Search for the cell housing the specified text and yield its (x, y) center coordinate. 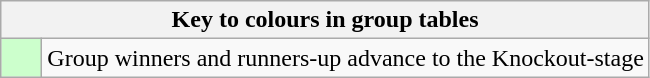
Group winners and runners-up advance to the Knockout-stage (346, 58)
Key to colours in group tables (326, 20)
